Return the (X, Y) coordinate for the center point of the cell that contains the specified text.  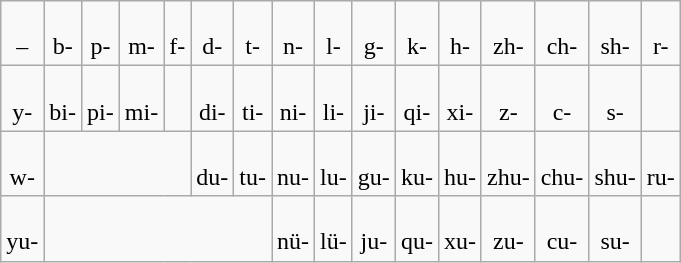
xi- (460, 98)
yu- (22, 228)
l- (334, 34)
p- (101, 34)
ku- (416, 164)
g- (374, 34)
chu- (562, 164)
ch- (562, 34)
d- (212, 34)
mi- (141, 98)
cu- (562, 228)
ti- (253, 98)
du- (212, 164)
nu- (294, 164)
k- (416, 34)
qu- (416, 228)
y- (22, 98)
zhu- (508, 164)
– (22, 34)
w- (22, 164)
sh- (615, 34)
s- (615, 98)
r- (660, 34)
hu- (460, 164)
t- (253, 34)
ru- (660, 164)
zu- (508, 228)
b- (63, 34)
h- (460, 34)
nü- (294, 228)
ji- (374, 98)
gu- (374, 164)
c- (562, 98)
zh- (508, 34)
di- (212, 98)
ju- (374, 228)
qi- (416, 98)
m- (141, 34)
bi- (63, 98)
pi- (101, 98)
lu- (334, 164)
shu- (615, 164)
lü- (334, 228)
tu- (253, 164)
n- (294, 34)
li- (334, 98)
xu- (460, 228)
ni- (294, 98)
f- (178, 34)
su- (615, 228)
z- (508, 98)
